Search for the cell housing the specified text and yield its [x, y] center coordinate. 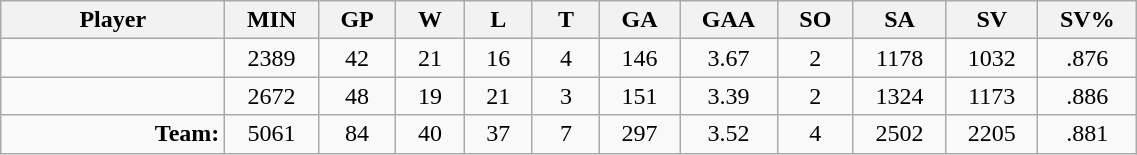
1324 [899, 96]
W [430, 20]
297 [640, 134]
Team: [113, 134]
2672 [272, 96]
16 [498, 58]
42 [357, 58]
SV% [1088, 20]
GP [357, 20]
MIN [272, 20]
.876 [1088, 58]
GAA [729, 20]
2389 [272, 58]
19 [430, 96]
T [566, 20]
37 [498, 134]
2502 [899, 134]
1173 [992, 96]
7 [566, 134]
40 [430, 134]
48 [357, 96]
146 [640, 58]
1032 [992, 58]
1178 [899, 58]
.886 [1088, 96]
L [498, 20]
3.52 [729, 134]
SV [992, 20]
.881 [1088, 134]
2205 [992, 134]
3.39 [729, 96]
SA [899, 20]
5061 [272, 134]
3 [566, 96]
GA [640, 20]
Player [113, 20]
151 [640, 96]
SO [815, 20]
3.67 [729, 58]
84 [357, 134]
